Determine the [x, y] coordinate at the center of the cell enclosing the given text.  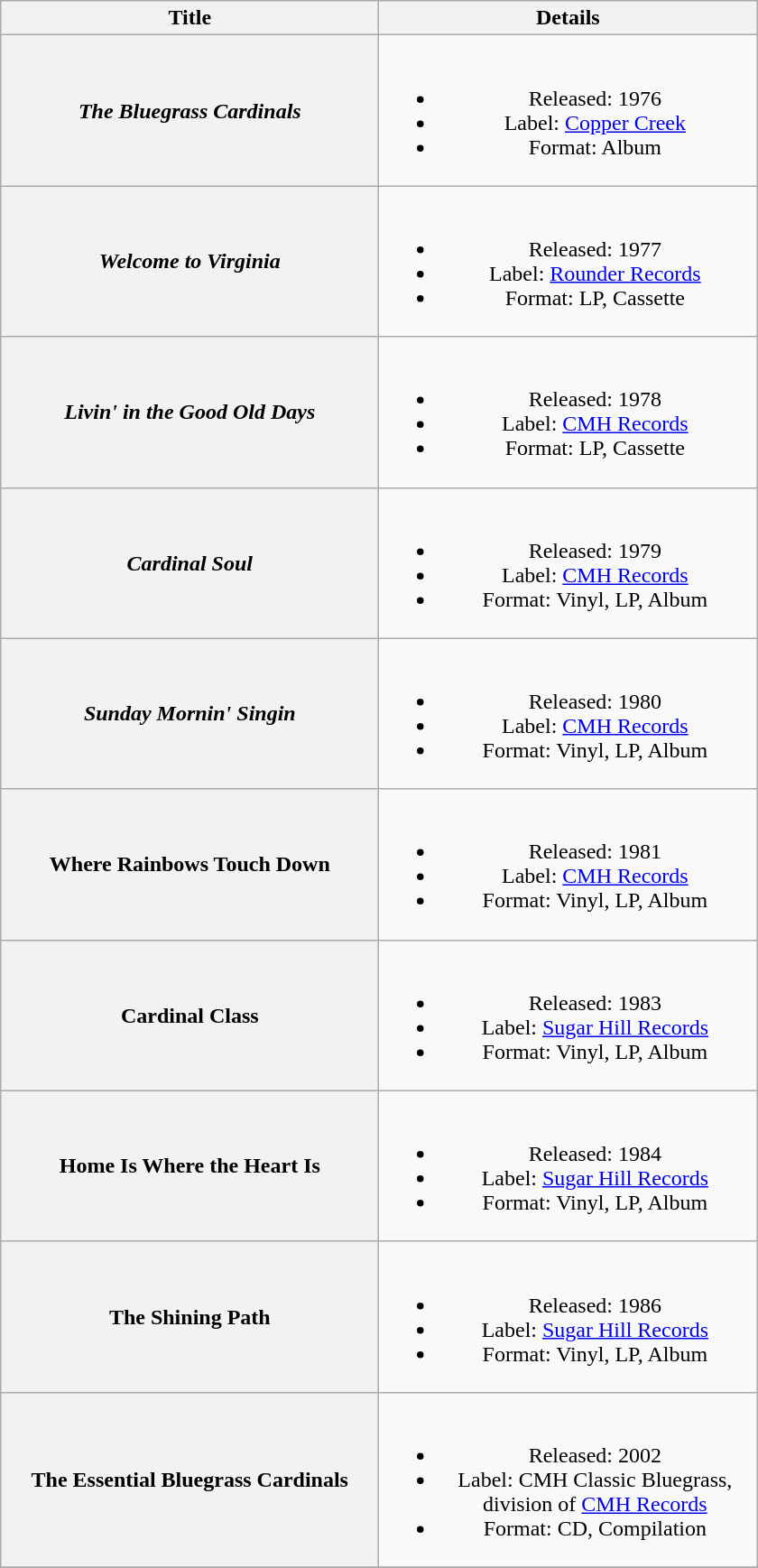
Title [189, 18]
Released: 2002Label: CMH Classic Bluegrass, division of CMH RecordsFormat: CD, Compilation [568, 1480]
Where Rainbows Touch Down [189, 865]
Cardinal Class [189, 1015]
Released: 1983Label: Sugar Hill RecordsFormat: Vinyl, LP, Album [568, 1015]
Home Is Where the Heart Is [189, 1166]
Released: 1977Label: Rounder RecordsFormat: LP, Cassette [568, 262]
Released: 1981Label: CMH RecordsFormat: Vinyl, LP, Album [568, 865]
Released: 1978Label: CMH RecordsFormat: LP, Cassette [568, 412]
The Essential Bluegrass Cardinals [189, 1480]
Released: 1986Label: Sugar Hill RecordsFormat: Vinyl, LP, Album [568, 1316]
Released: 1976Label: Copper CreekFormat: Album [568, 110]
Details [568, 18]
Released: 1984Label: Sugar Hill RecordsFormat: Vinyl, LP, Album [568, 1166]
Released: 1979Label: CMH RecordsFormat: Vinyl, LP, Album [568, 563]
The Shining Path [189, 1316]
Livin' in the Good Old Days [189, 412]
Released: 1980Label: CMH RecordsFormat: Vinyl, LP, Album [568, 713]
Sunday Mornin' Singin [189, 713]
The Bluegrass Cardinals [189, 110]
Welcome to Virginia [189, 262]
Cardinal Soul [189, 563]
